Capture the cell that displays the provided text and extract its (x, y) central coordinate. 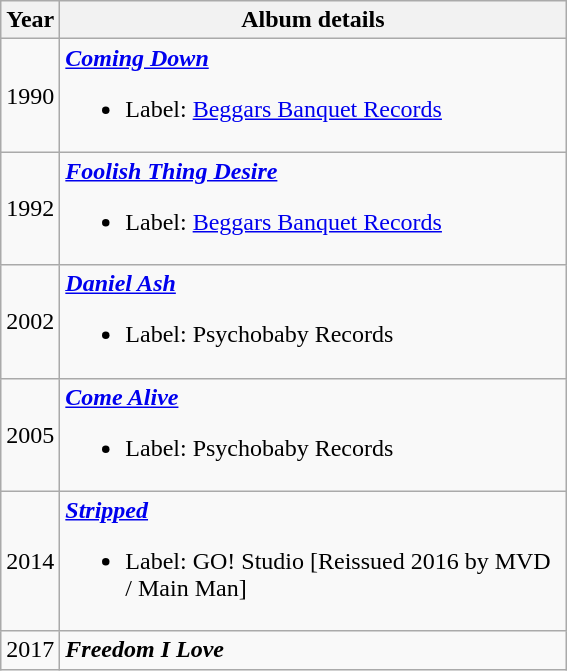
Album details (313, 20)
2002 (30, 322)
2014 (30, 561)
Come AliveLabel: Psychobaby Records (313, 434)
StrippedLabel: GO! Studio [Reissued 2016 by MVD / Main Man] (313, 561)
2017 (30, 650)
Freedom I Love (313, 650)
Daniel AshLabel: Psychobaby Records (313, 322)
1990 (30, 96)
1992 (30, 208)
Year (30, 20)
Coming DownLabel: Beggars Banquet Records (313, 96)
2005 (30, 434)
Foolish Thing DesireLabel: Beggars Banquet Records (313, 208)
